Return the (X, Y) coordinate for the center point of the cell that contains the specified text.  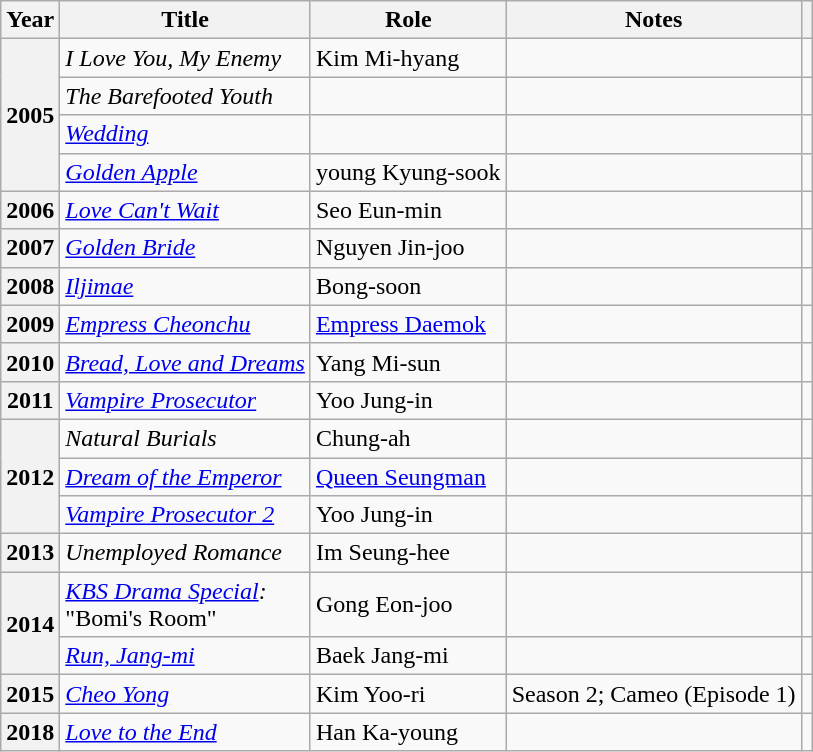
2014 (30, 624)
2008 (30, 286)
Notes (654, 20)
2005 (30, 115)
Chung-ah (408, 438)
I Love You, My Enemy (186, 58)
Unemployed Romance (186, 553)
Seo Eun-min (408, 210)
2015 (30, 694)
Golden Apple (186, 172)
Cheo Yong (186, 694)
Dream of the Emperor (186, 477)
Year (30, 20)
Natural Burials (186, 438)
2011 (30, 400)
Run, Jang-mi (186, 656)
Baek Jang-mi (408, 656)
Wedding (186, 134)
Title (186, 20)
Queen Seungman (408, 477)
2009 (30, 324)
Empress Daemok (408, 324)
KBS Drama Special:"Bomi's Room" (186, 604)
2007 (30, 248)
2018 (30, 732)
Vampire Prosecutor (186, 400)
Im Seung-hee (408, 553)
Season 2; Cameo (Episode 1) (654, 694)
Bong-soon (408, 286)
Gong Eon-joo (408, 604)
2012 (30, 476)
The Barefooted Youth (186, 96)
Love Can't Wait (186, 210)
Empress Cheonchu (186, 324)
young Kyung-sook (408, 172)
Yang Mi-sun (408, 362)
Han Ka-young (408, 732)
Iljimae (186, 286)
Vampire Prosecutor 2 (186, 515)
2010 (30, 362)
Bread, Love and Dreams (186, 362)
Love to the End (186, 732)
Golden Bride (186, 248)
2013 (30, 553)
Role (408, 20)
Kim Mi-hyang (408, 58)
2006 (30, 210)
Nguyen Jin-joo (408, 248)
Kim Yoo-ri (408, 694)
